Search for the cell housing the specified text and yield its [x, y] center coordinate. 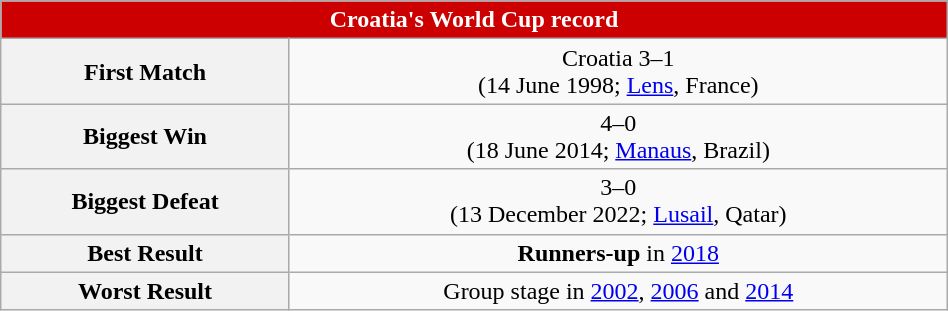
Croatia 3–1 (14 June 1998; Lens, France) [618, 72]
Biggest Win [146, 136]
Runners-up in 2018 [618, 253]
3–0 (13 December 2022; Lusail, Qatar) [618, 202]
Croatia's World Cup record [474, 20]
4–0 (18 June 2014; Manaus, Brazil) [618, 136]
First Match [146, 72]
Worst Result [146, 291]
Best Result [146, 253]
Biggest Defeat [146, 202]
Group stage in 2002, 2006 and 2014 [618, 291]
